Identify which cell holds the provided text, then report its (X, Y) central coordinate. 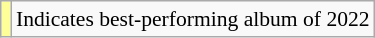
Indicates best-performing album of 2022 (193, 19)
